Find where the given text appears and provide that cell's center as (x, y) coordinate. 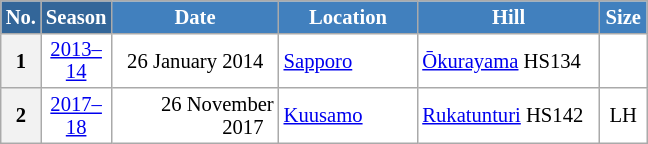
No. (21, 16)
Date (194, 16)
Ōkurayama HS134 (508, 60)
26 November 2017 (194, 116)
Rukatunturi HS142 (508, 116)
LH (624, 116)
26 January 2014 (194, 60)
Kuusamo (348, 116)
2 (21, 116)
Size (624, 16)
Season (76, 16)
2013–14 (76, 60)
2017–18 (76, 116)
1 (21, 60)
Sapporo (348, 60)
Location (348, 16)
Hill (508, 16)
